Scan for the cell matching the given text and deliver its [x, y] coordinate at center. 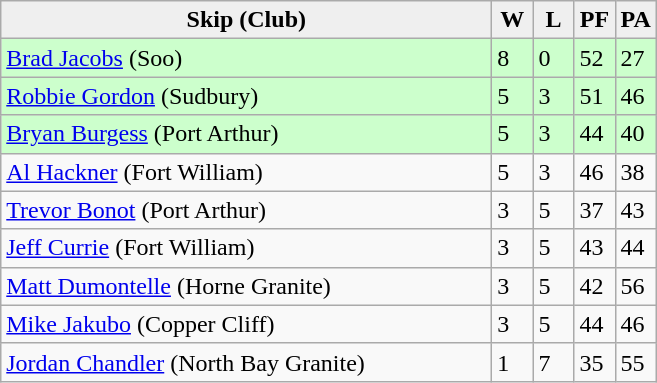
7 [554, 362]
Matt Dumontelle (Horne Granite) [246, 286]
Mike Jakubo (Copper Cliff) [246, 324]
Jeff Currie (Fort William) [246, 248]
Bryan Burgess (Port Arthur) [246, 134]
W [512, 20]
37 [594, 210]
38 [636, 172]
PF [594, 20]
8 [512, 58]
40 [636, 134]
Robbie Gordon (Sudbury) [246, 96]
Jordan Chandler (North Bay Granite) [246, 362]
Trevor Bonot (Port Arthur) [246, 210]
Al Hackner (Fort William) [246, 172]
51 [594, 96]
52 [594, 58]
L [554, 20]
42 [594, 286]
PA [636, 20]
55 [636, 362]
1 [512, 362]
Brad Jacobs (Soo) [246, 58]
0 [554, 58]
56 [636, 286]
35 [594, 362]
27 [636, 58]
Skip (Club) [246, 20]
